Detect which cell encompasses the target text, then output its (X, Y) center coordinate. 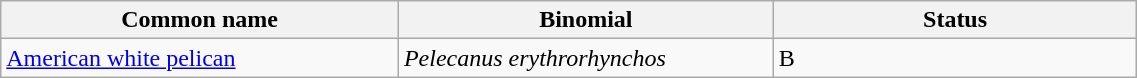
Pelecanus erythrorhynchos (586, 58)
Status (955, 20)
Binomial (586, 20)
American white pelican (200, 58)
Common name (200, 20)
B (955, 58)
